From the cell containing the given text, extract its center point as (X, Y) coordinate. 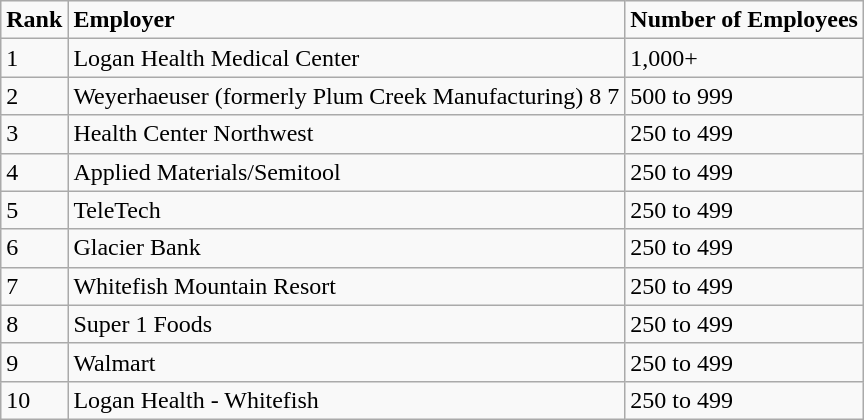
Health Center Northwest (346, 134)
Whitefish Mountain Resort (346, 286)
Logan Health - Whitefish (346, 400)
Employer (346, 20)
Applied Materials/Semitool (346, 172)
Weyerhaeuser (formerly Plum Creek Manufacturing) 8 7 (346, 96)
8 (34, 324)
9 (34, 362)
Walmart (346, 362)
500 to 999 (744, 96)
TeleTech (346, 210)
2 (34, 96)
Number of Employees (744, 20)
1 (34, 58)
Super 1 Foods (346, 324)
6 (34, 248)
Glacier Bank (346, 248)
5 (34, 210)
3 (34, 134)
7 (34, 286)
Rank (34, 20)
10 (34, 400)
Logan Health Medical Center (346, 58)
1,000+ (744, 58)
4 (34, 172)
